Return the (X, Y) coordinate for the center point of the cell that contains the specified text.  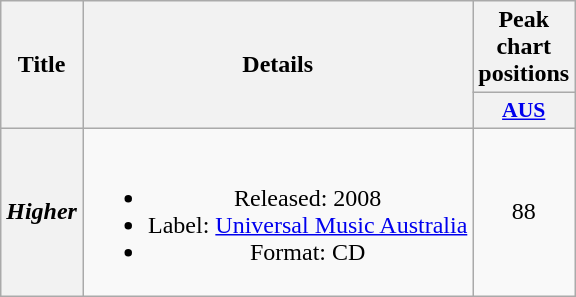
AUS (524, 111)
Higher (42, 212)
Peak chart positions (524, 47)
Title (42, 65)
Details (277, 65)
88 (524, 212)
Released: 2008Label: Universal Music AustraliaFormat: CD (277, 212)
